Detect which cell encompasses the target text, then output its [x, y] center coordinate. 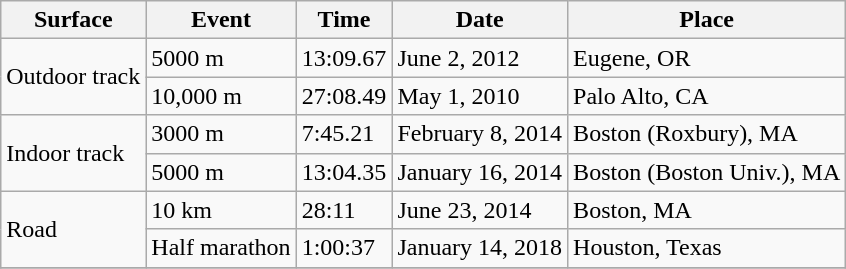
Boston (Boston Univ.), MA [707, 172]
Place [707, 20]
13:09.67 [344, 58]
10,000 m [221, 96]
Boston, MA [707, 210]
June 2, 2012 [480, 58]
10 km [221, 210]
28:11 [344, 210]
Indoor track [74, 153]
Outdoor track [74, 77]
1:00:37 [344, 248]
Surface [74, 20]
13:04.35 [344, 172]
June 23, 2014 [480, 210]
May 1, 2010 [480, 96]
Date [480, 20]
February 8, 2014 [480, 134]
27:08.49 [344, 96]
Boston (Roxbury), MA [707, 134]
Palo Alto, CA [707, 96]
January 14, 2018 [480, 248]
7:45.21 [344, 134]
Road [74, 229]
Event [221, 20]
Half marathon [221, 248]
January 16, 2014 [480, 172]
Time [344, 20]
3000 m [221, 134]
Eugene, OR [707, 58]
Houston, Texas [707, 248]
